Extract the (x, y) coordinate from the center of the cell holding the provided text.  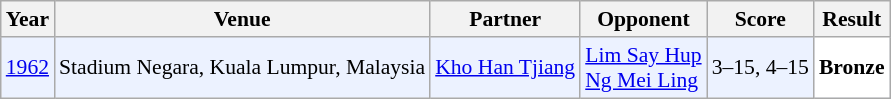
Kho Han Tjiang (505, 68)
Year (28, 19)
Partner (505, 19)
Result (852, 19)
1962 (28, 68)
Bronze (852, 68)
Stadium Negara, Kuala Lumpur, Malaysia (242, 68)
Lim Say Hup Ng Mei Ling (643, 68)
3–15, 4–15 (760, 68)
Opponent (643, 19)
Venue (242, 19)
Score (760, 19)
